Output the (X, Y) coordinate of the center of the cell containing the given text.  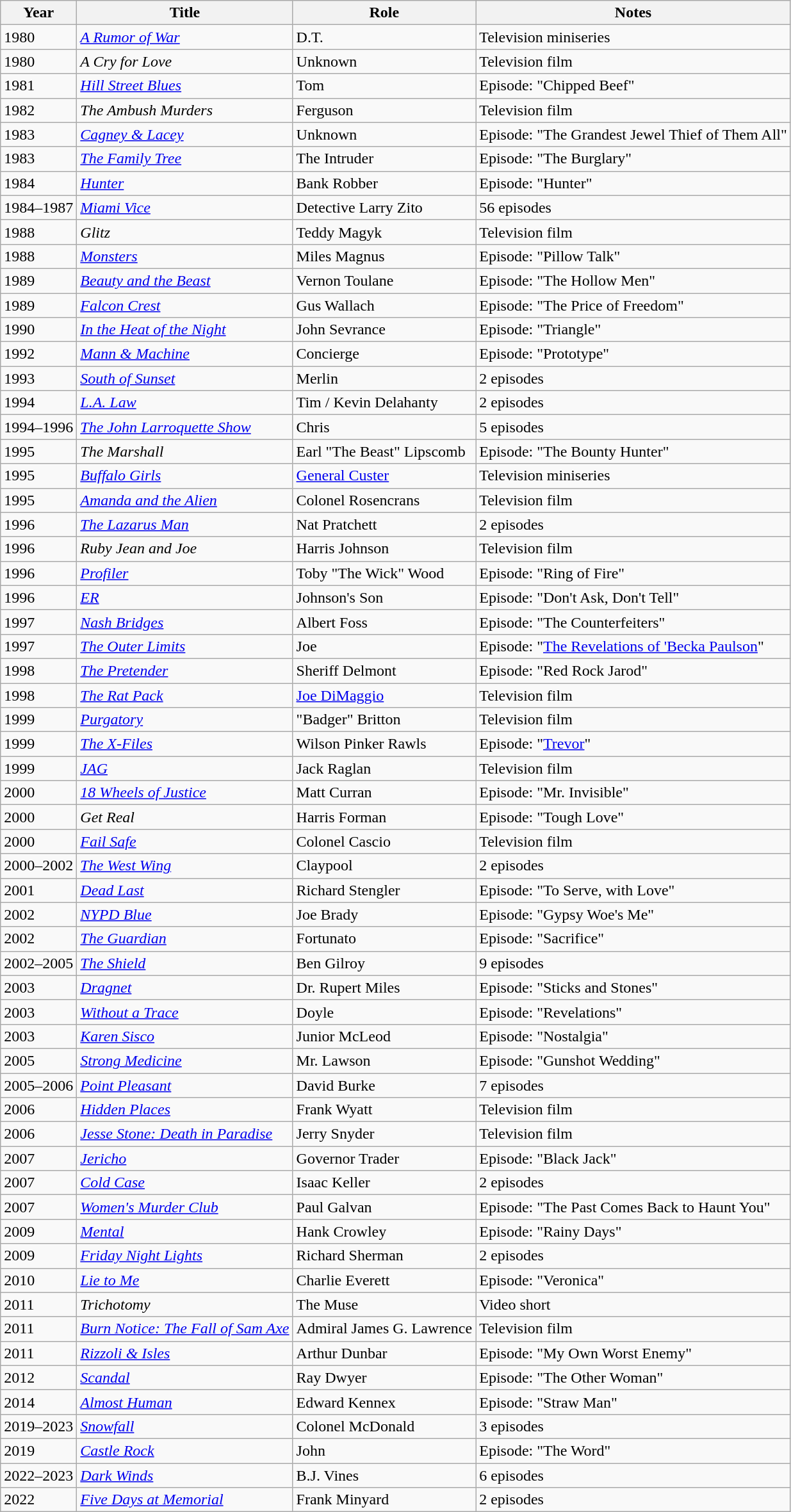
Joe (384, 646)
1982 (38, 110)
Episode: "Triangle" (633, 330)
Concierge (384, 354)
Beauty and the Beast (184, 280)
Chris (384, 427)
2001 (38, 890)
Falcon Crest (184, 305)
Strong Medicine (184, 1061)
Episode: "The Price of Freedom" (633, 305)
Teddy Magyk (384, 232)
Lie to Me (184, 1280)
Jack Raglan (384, 768)
Episode: "The Hollow Men" (633, 280)
Joe DiMaggio (384, 695)
Episode: "The Counterfeiters" (633, 622)
Hank Crowley (384, 1232)
Friday Night Lights (184, 1256)
Karen Sisco (184, 1036)
7 episodes (633, 1085)
2012 (38, 1378)
Doyle (384, 1012)
The Muse (384, 1305)
Buffalo Girls (184, 476)
Dragnet (184, 988)
L.A. Law (184, 403)
Ferguson (384, 110)
6 episodes (633, 1475)
John (384, 1451)
Episode: "To Serve, with Love" (633, 890)
Miami Vice (184, 207)
South of Sunset (184, 378)
Wilson Pinker Rawls (384, 744)
The Rat Pack (184, 695)
Jerry Snyder (384, 1134)
1984–1987 (38, 207)
Episode: "Hunter" (633, 183)
Nash Bridges (184, 622)
Episode: "Black Jack" (633, 1158)
1994 (38, 403)
Toby "The Wick" Wood (384, 573)
Snowfall (184, 1426)
1984 (38, 183)
Episode: "Prototype" (633, 354)
The West Wing (184, 866)
The X-Files (184, 744)
Mental (184, 1232)
Trichotomy (184, 1305)
Five Days at Memorial (184, 1500)
1990 (38, 330)
Bank Robber (384, 183)
Joe Brady (384, 915)
Episode: "The Word" (633, 1451)
Year (38, 13)
56 episodes (633, 207)
Dark Winds (184, 1475)
Isaac Keller (384, 1183)
Episode: "Veronica" (633, 1280)
Episode: "Gypsy Woe's Me" (633, 915)
Miles Magnus (384, 256)
Cold Case (184, 1183)
Fortunato (384, 939)
A Rumor of War (184, 37)
Episode: "Mr. Invisible" (633, 793)
The John Larroquette Show (184, 427)
Glitz (184, 232)
2022–2023 (38, 1475)
1981 (38, 86)
Dead Last (184, 890)
Detective Larry Zito (384, 207)
Sheriff Delmont (384, 671)
Tom (384, 86)
B.J. Vines (384, 1475)
Hunter (184, 183)
Mann & Machine (184, 354)
Monsters (184, 256)
ER (184, 597)
Episode: "Tough Love" (633, 817)
Jericho (184, 1158)
2005–2006 (38, 1085)
Video short (633, 1305)
Burn Notice: The Fall of Sam Axe (184, 1329)
Johnson's Son (384, 597)
Point Pleasant (184, 1085)
Richard Stengler (384, 890)
Amanda and the Alien (184, 500)
Dr. Rupert Miles (384, 988)
Purgatory (184, 720)
3 episodes (633, 1426)
Paul Galvan (384, 1207)
In the Heat of the Night (184, 330)
The Pretender (184, 671)
Women's Murder Club (184, 1207)
JAG (184, 768)
Frank Minyard (384, 1500)
D.T. (384, 37)
Matt Curran (384, 793)
Colonel Cascio (384, 841)
Admiral James G. Lawrence (384, 1329)
Harris Forman (384, 817)
John Sevrance (384, 330)
The Family Tree (184, 159)
Ben Gilroy (384, 963)
Almost Human (184, 1402)
Episode: "The Grandest Jewel Thief of Them All" (633, 134)
Episode: "The Bounty Hunter" (633, 451)
Episode: "Nostalgia" (633, 1036)
2019–2023 (38, 1426)
2022 (38, 1500)
Colonel Rosencrans (384, 500)
Ray Dwyer (384, 1378)
Jesse Stone: Death in Paradise (184, 1134)
2014 (38, 1402)
Junior McLeod (384, 1036)
Mr. Lawson (384, 1061)
Rizzoli & Isles (184, 1353)
2000–2002 (38, 866)
A Cry for Love (184, 61)
Episode: "Red Rock Jarod" (633, 671)
Frank Wyatt (384, 1110)
Scandal (184, 1378)
Episode: "Chipped Beef" (633, 86)
1992 (38, 354)
Episode: "The Other Woman" (633, 1378)
Merlin (384, 378)
18 Wheels of Justice (184, 793)
The Guardian (184, 939)
Fail Safe (184, 841)
The Intruder (384, 159)
Episode: "Trevor" (633, 744)
General Custer (384, 476)
Gus Wallach (384, 305)
Episode: "The Past Comes Back to Haunt You" (633, 1207)
Albert Foss (384, 622)
"Badger" Britton (384, 720)
Profiler (184, 573)
Hill Street Blues (184, 86)
Episode: "Straw Man" (633, 1402)
Episode: "Rainy Days" (633, 1232)
2005 (38, 1061)
Castle Rock (184, 1451)
Episode: "Pillow Talk" (633, 256)
Episode: "The Burglary" (633, 159)
Arthur Dunbar (384, 1353)
9 episodes (633, 963)
The Outer Limits (184, 646)
Vernon Toulane (384, 280)
Richard Sherman (384, 1256)
Title (184, 13)
1993 (38, 378)
Governor Trader (384, 1158)
Notes (633, 13)
Episode: "Sticks and Stones" (633, 988)
Episode: "Ring of Fire" (633, 573)
Episode: "The Revelations of 'Becka Paulson" (633, 646)
5 episodes (633, 427)
Tim / Kevin Delahanty (384, 403)
2019 (38, 1451)
Ruby Jean and Joe (184, 549)
David Burke (384, 1085)
Charlie Everett (384, 1280)
The Lazarus Man (184, 524)
Cagney & Lacey (184, 134)
Role (384, 13)
The Shield (184, 963)
Earl "The Beast" Lipscomb (384, 451)
Colonel McDonald (384, 1426)
Nat Pratchett (384, 524)
Episode: "Sacrifice" (633, 939)
Episode: "My Own Worst Enemy" (633, 1353)
The Marshall (184, 451)
2002–2005 (38, 963)
Episode: "Don't Ask, Don't Tell" (633, 597)
Without a Trace (184, 1012)
Episode: "Gunshot Wedding" (633, 1061)
Harris Johnson (384, 549)
NYPD Blue (184, 915)
Hidden Places (184, 1110)
Get Real (184, 817)
1994–1996 (38, 427)
2010 (38, 1280)
Edward Kennex (384, 1402)
Episode: "Revelations" (633, 1012)
Claypool (384, 866)
The Ambush Murders (184, 110)
